Return the [X, Y] coordinate for the center point of the cell that contains the specified text.  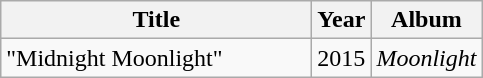
Album [426, 20]
2015 [342, 58]
Title [156, 20]
Moonlight [426, 58]
"Midnight Moonlight" [156, 58]
Year [342, 20]
